Output the (x, y) coordinate of the center of the cell containing the given text.  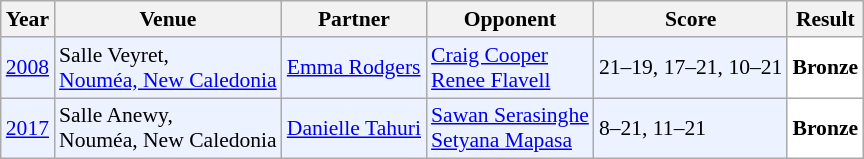
Danielle Tahuri (354, 128)
Salle Veyret,Nouméa, New Caledonia (168, 68)
Venue (168, 19)
Result (825, 19)
Craig Cooper Renee Flavell (510, 68)
21–19, 17–21, 10–21 (691, 68)
Opponent (510, 19)
Partner (354, 19)
Year (28, 19)
8–21, 11–21 (691, 128)
Score (691, 19)
2008 (28, 68)
Emma Rodgers (354, 68)
Sawan Serasinghe Setyana Mapasa (510, 128)
2017 (28, 128)
Salle Anewy,Nouméa, New Caledonia (168, 128)
